Extract the (x, y) coordinate from the center of the cell holding the provided text.  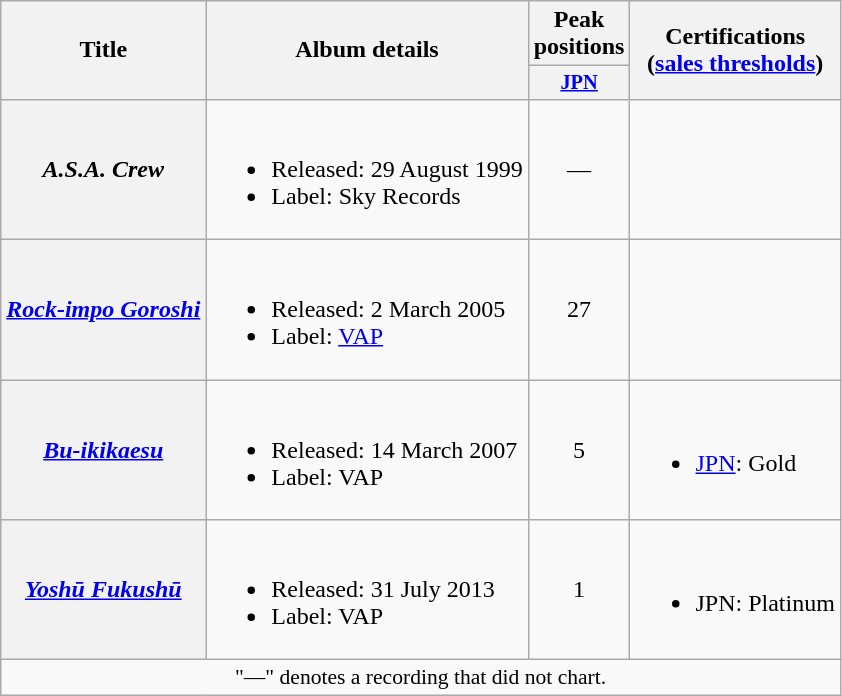
Yoshū Fukushū (104, 590)
5 (579, 450)
— (579, 169)
Bu-ikikaesu (104, 450)
1 (579, 590)
JPN: Gold (735, 450)
Released: 14 March 2007Label: VAP (367, 450)
Certifications(sales thresholds) (735, 50)
Album details (367, 50)
27 (579, 310)
Title (104, 50)
"—" denotes a recording that did not chart. (421, 678)
Released: 31 July 2013Label: VAP (367, 590)
A.S.A. Crew (104, 169)
JPN: Platinum (735, 590)
Released: 2 March 2005Label: VAP (367, 310)
Rock-impo Goroshi (104, 310)
JPN (579, 83)
Released: 29 August 1999Label: Sky Records (367, 169)
Peakpositions (579, 34)
